Determine the [x, y] coordinate at the center of the cell enclosing the given text.  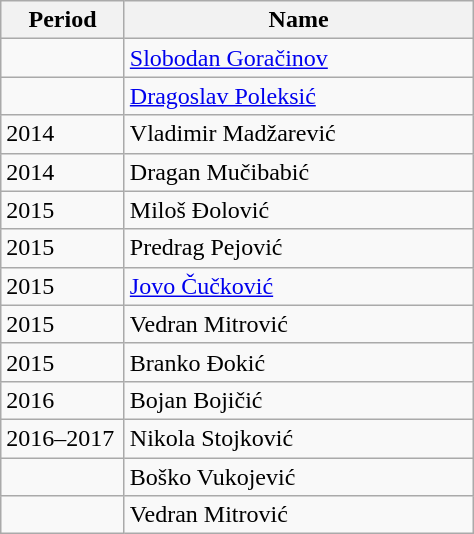
2016–2017 [63, 438]
Period [63, 20]
Vladimir Madžarević [298, 134]
Boško Vukojević [298, 477]
Predrag Pejović [298, 248]
Name [298, 20]
2016 [63, 400]
Slobodan Goračinov [298, 58]
Miloš Đolović [298, 210]
Dragan Mučibabić [298, 172]
Dragoslav Poleksić [298, 96]
Bojan Bojičić [298, 400]
Jovo Čučković [298, 286]
Branko Đokić [298, 362]
Nikola Stojković [298, 438]
